Detect which cell encompasses the target text, then output its [X, Y] center coordinate. 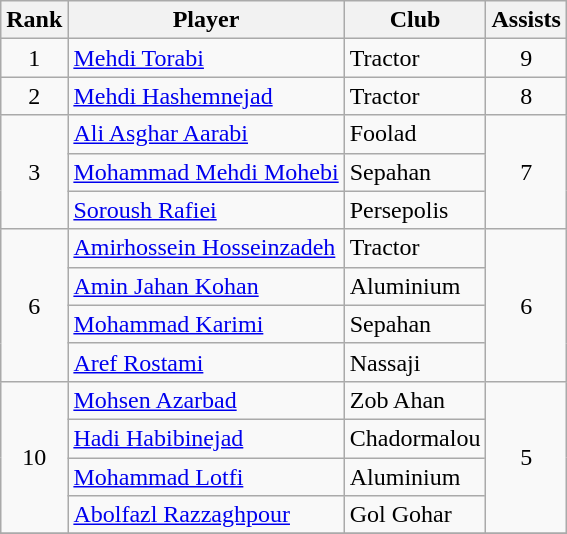
3 [34, 172]
8 [526, 96]
Mehdi Hashemnejad [206, 96]
Mohammad Lotfi [206, 477]
Amin Jahan Kohan [206, 286]
9 [526, 58]
Chadormalou [415, 438]
Abolfazl Razzaghpour [206, 515]
2 [34, 96]
Soroush Rafiei [206, 210]
Ali Asghar Aarabi [206, 134]
10 [34, 457]
Foolad [415, 134]
Assists [526, 20]
Hadi Habibinejad [206, 438]
Mehdi Torabi [206, 58]
Persepolis [415, 210]
Nassaji [415, 362]
Amirhossein Hosseinzadeh [206, 248]
Mohsen Azarbad [206, 400]
Mohammad Mehdi Mohebi [206, 172]
Aref Rostami [206, 362]
Club [415, 20]
5 [526, 457]
Rank [34, 20]
1 [34, 58]
Gol Gohar [415, 515]
Mohammad Karimi [206, 324]
Player [206, 20]
7 [526, 172]
Zob Ahan [415, 400]
